Find where the given text appears and provide that cell's center as (X, Y) coordinate. 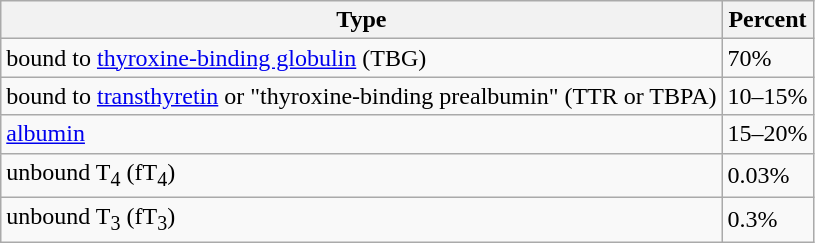
0.3% (768, 219)
albumin (362, 134)
bound to transthyretin or "thyroxine-binding prealbumin" (TTR or TBPA) (362, 96)
15–20% (768, 134)
0.03% (768, 175)
70% (768, 58)
Percent (768, 20)
unbound T4 (fT4) (362, 175)
unbound T3 (fT3) (362, 219)
10–15% (768, 96)
bound to thyroxine-binding globulin (TBG) (362, 58)
Type (362, 20)
